Return the [X, Y] coordinate for the center point of the cell that contains the specified text.  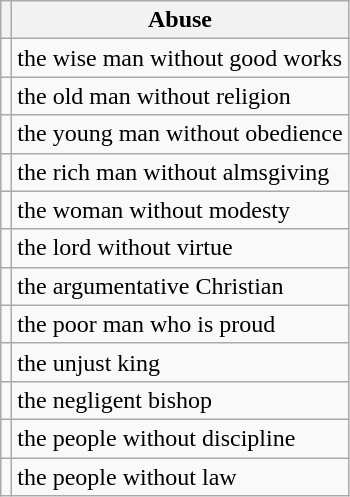
the unjust king [180, 362]
the negligent bishop [180, 400]
the old man without religion [180, 96]
Abuse [180, 20]
the argumentative Christian [180, 286]
the poor man who is proud [180, 324]
the woman without modesty [180, 210]
the people without discipline [180, 438]
the lord without virtue [180, 248]
the young man without obedience [180, 134]
the rich man without almsgiving [180, 172]
the people without law [180, 477]
the wise man without good works [180, 58]
